Find where the given text appears and provide that cell's center as (X, Y) coordinate. 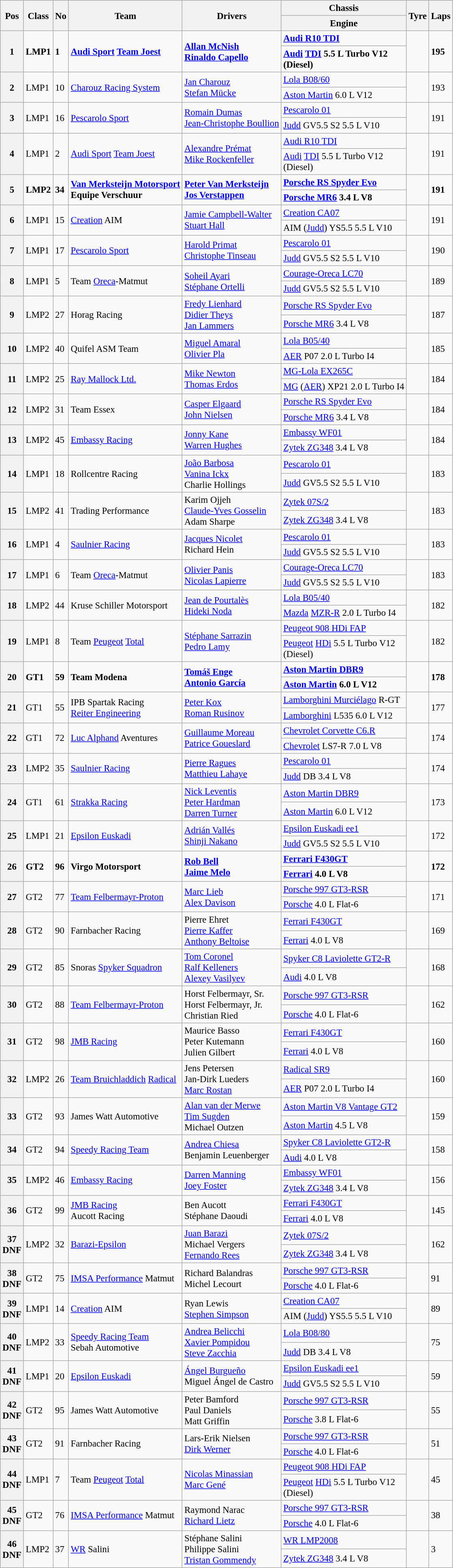
Romain Dumas Jean-Christophe Boullion (232, 118)
85 (61, 968)
178 (441, 677)
Horst Felbermayr, Sr. Horst Felbermayr, Jr. Christian Ried (232, 1005)
12 (12, 410)
Miguel Amaral Olivier Pla (232, 348)
45DNF (12, 1516)
Jamie Campbell-Walter Stuart Hall (232, 220)
Peter Van Merksteijn Jos Verstappen (232, 189)
39DNF (12, 1308)
93 (61, 1116)
28 (12, 931)
Karim Ojjeh Claude-Yves Gosselin Adam Sharpe (232, 511)
Quifel ASM Team (126, 348)
Speedy Racing Team (126, 1150)
Ben Aucott Stéphane Daoudi (232, 1211)
Guillaume Moreau Patrice Goueslard (232, 738)
No (61, 15)
Stéphane Sarrazin Pedro Lamy (232, 641)
190 (441, 250)
158 (441, 1150)
Allan McNish Rinaldo Capello (232, 51)
Pierre Ragues Matthieu Lahaye (232, 768)
76 (61, 1516)
195 (441, 51)
MG-Lola EX265C (344, 371)
Aston Martin 4.5 L V8 (344, 1125)
Van Merksteijn Motorsport Equipe Verschuur (126, 189)
22 (12, 738)
Harold Primat Christophe Tinseau (232, 250)
189 (441, 281)
Rollcentre Racing (126, 474)
Trading Performance (126, 511)
40 (61, 348)
Jens Petersen Jan-Dirk Lueders Marc Rostan (232, 1079)
44DNF (12, 1479)
Andrea Chiesa Benjamin Leuenberger (232, 1150)
Mazda MZR-R 2.0 L Turbo I4 (344, 613)
Chevrolet Corvette C6.R (344, 730)
Laps (441, 15)
193 (441, 87)
Lola B08/80 (344, 1333)
Team Modena (126, 677)
88 (61, 1005)
Snoras Spyker Squadron (126, 968)
159 (441, 1116)
Andrea Belicchi Xavier Pompidou Steve Zacchia (232, 1342)
Nicolas Minassian Marc Gené (232, 1479)
177 (441, 708)
Team (126, 15)
11 (12, 379)
Lamborghini Murciélago R-GT (344, 700)
Chassis (344, 8)
29 (12, 968)
Maurice Basso Peter Kutemann Julien Gilbert (232, 1042)
9 (12, 315)
Radical SR9 (344, 1070)
Team Bruichladdich Radical (126, 1079)
46 (61, 1181)
42DNF (12, 1410)
Tom Coronel Ralf Kelleners Alexey Vasilyev (232, 968)
WR Salini (126, 1549)
36 (12, 1211)
Virgo Motorsport (126, 866)
Lars-Erik Nielsen Dirk Werner (232, 1444)
Strakka Racing (126, 802)
173 (441, 802)
Aston Martin V8 Vantage GT2 (344, 1107)
Team Essex (126, 410)
99 (61, 1211)
Richard Balandras Michel Lecourt (232, 1279)
Lamborghini L535 6.0 L V12 (344, 715)
Charouz Racing System (126, 87)
187 (441, 315)
WR LMP2008 (344, 1540)
24 (12, 802)
145 (441, 1211)
João Barbosa Vanina Ickx Charlie Hollings (232, 474)
168 (441, 968)
90 (61, 931)
19 (12, 641)
Soheil Ayari Stéphane Ortelli (232, 281)
Ángel Burgueño Miguel Ángel de Castro (232, 1377)
Rob Bell Jaime Melo (232, 866)
Pos (12, 15)
Stéphane Salini Philippe Salini Tristan Gommendy (232, 1549)
94 (61, 1150)
IPB Spartak Racing Reiter Engineering (126, 708)
Tyre (417, 15)
95 (61, 1410)
23 (12, 768)
30 (12, 1005)
Mike Newton Thomas Erdos (232, 379)
41 (61, 511)
Jean de Pourtalès Hideki Noda (232, 606)
185 (441, 348)
Ryan Lewis Stephen Simpson (232, 1308)
Pierre Ehret Pierre Kaffer Anthony Beltoise (232, 931)
Marc Lieb Alex Davison (232, 897)
Tomáš Enge Antonio García (232, 677)
37 (61, 1549)
Drivers (232, 15)
44 (61, 606)
MG (AER) XP21 2.0 L Turbo I4 (344, 387)
Horag Racing (126, 315)
38DNF (12, 1279)
Casper Elgaard John Nielsen (232, 410)
171 (441, 897)
Olivier Panis Nicolas Lapierre (232, 575)
13 (12, 440)
Porsche 3.8 L Flat-6 (344, 1419)
51 (441, 1444)
Alexandre Prémat Mike Rockenfeller (232, 154)
98 (61, 1042)
Peter Kox Roman Rusinov (232, 708)
Peter Bamford Paul Daniels Matt Griffin (232, 1410)
38 (441, 1516)
89 (441, 1308)
Speedy Racing Team Sebah Automotive (126, 1342)
Luc Alphand Aventures (126, 738)
Engine (344, 23)
Darren Manning Joey Foster (232, 1181)
Lola B08/60 (344, 80)
156 (441, 1181)
Barazi-Epsilon (126, 1245)
43DNF (12, 1444)
JMB Racing (126, 1042)
37DNF (12, 1245)
Jan Charouz Stefan Mücke (232, 87)
72 (61, 738)
77 (61, 897)
Kruse Schiller Motorsport (126, 606)
Ray Mallock Ltd. (126, 379)
40DNF (12, 1342)
Jacques Nicolet Richard Hein (232, 544)
41DNF (12, 1377)
Raymond Narac Richard Lietz (232, 1516)
Juan Barazi Michael Vergers Fernando Rees (232, 1245)
Chevrolet LS7-R 7.0 L V8 (344, 746)
Class (38, 15)
46DNF (12, 1549)
Adrián Vallés Shinji Nakano (232, 836)
61 (61, 802)
169 (441, 931)
Nick Leventis Peter Hardman Darren Turner (232, 802)
Jonny Kane Warren Hughes (232, 440)
96 (61, 866)
Fredy Lienhard Didier Theys Jan Lammers (232, 315)
JMB Racing Aucott Racing (126, 1211)
Alan van der Merwe Tim Sugden Michael Outzen (232, 1116)
